Scan for the cell matching the given text and deliver its [x, y] coordinate at center. 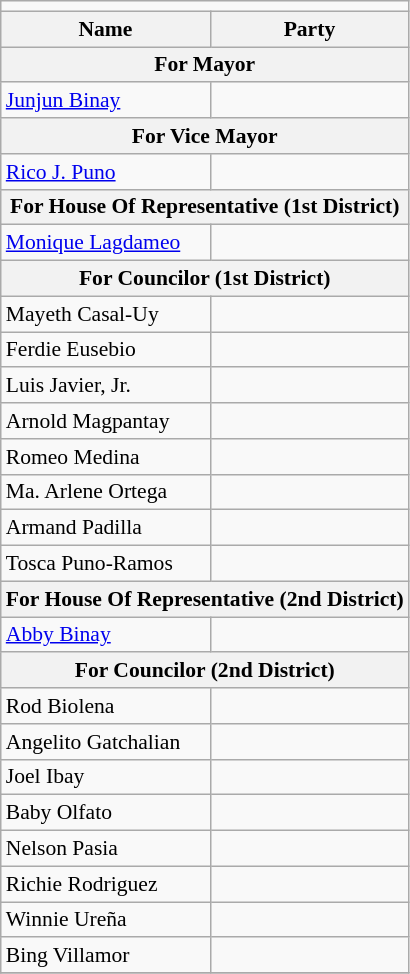
Name [106, 29]
Baby Olfato [106, 813]
Romeo Medina [106, 457]
Monique Lagdameo [106, 243]
Joel Ibay [106, 777]
Abby Binay [106, 635]
Luis Javier, Jr. [106, 386]
For Mayor [205, 65]
Armand Padilla [106, 528]
For House Of Representative (2nd District) [205, 599]
Arnold Magpantay [106, 421]
Nelson Pasia [106, 849]
Richie Rodriguez [106, 884]
Winnie Ureña [106, 920]
Rod Biolena [106, 706]
For House Of Representative (1st District) [205, 207]
Tosca Puno-Ramos [106, 564]
Ma. Arlene Ortega [106, 492]
Ferdie Eusebio [106, 350]
For Councilor (2nd District) [205, 671]
Rico J. Puno [106, 172]
For Vice Mayor [205, 136]
Bing Villamor [106, 956]
For Councilor (1st District) [205, 279]
Angelito Gatchalian [106, 742]
Junjun Binay [106, 101]
Mayeth Casal-Uy [106, 314]
Party [310, 29]
